Extract the (x, y) coordinate from the center of the cell holding the provided text.  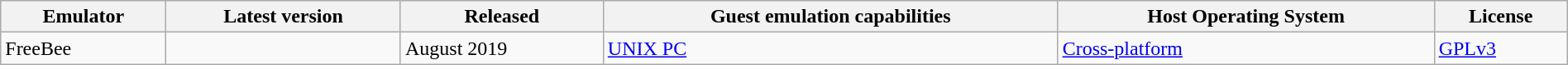
Cross-platform (1245, 48)
Guest emulation capabilities (830, 17)
GPLv3 (1500, 48)
Emulator (84, 17)
Latest version (284, 17)
License (1500, 17)
FreeBee (84, 48)
UNIX PC (830, 48)
Host Operating System (1245, 17)
August 2019 (501, 48)
Released (501, 17)
